For the text-containing cell, return its midpoint in [X, Y] coordinate format. 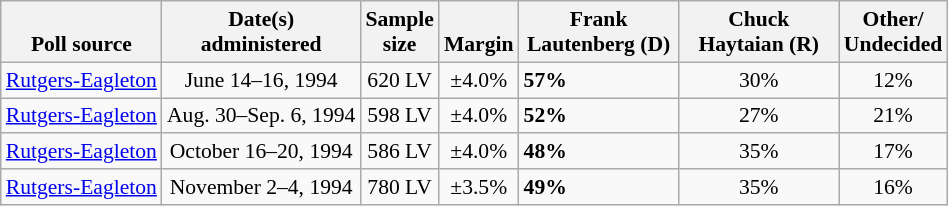
Margin [479, 32]
48% [599, 152]
620 LV [399, 80]
ChuckHaytaian (R) [759, 32]
30% [759, 80]
Samplesize [399, 32]
Other/Undecided [893, 32]
June 14–16, 1994 [261, 80]
±3.5% [479, 187]
21% [893, 116]
17% [893, 152]
586 LV [399, 152]
780 LV [399, 187]
FrankLautenberg (D) [599, 32]
57% [599, 80]
52% [599, 116]
October 16–20, 1994 [261, 152]
27% [759, 116]
Poll source [82, 32]
16% [893, 187]
12% [893, 80]
Aug. 30–Sep. 6, 1994 [261, 116]
49% [599, 187]
Date(s)administered [261, 32]
November 2–4, 1994 [261, 187]
598 LV [399, 116]
